Find where the given text appears and provide that cell's center as [X, Y] coordinate. 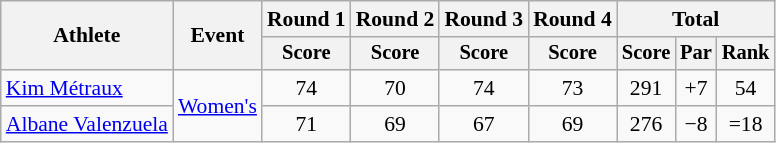
54 [746, 88]
Albane Valenzuela [87, 124]
Par [696, 54]
Round 1 [306, 19]
Kim Métraux [87, 88]
Round 2 [396, 19]
Round 4 [572, 19]
Total [696, 19]
71 [306, 124]
+7 [696, 88]
=18 [746, 124]
276 [646, 124]
−8 [696, 124]
Round 3 [484, 19]
Women's [218, 106]
70 [396, 88]
Athlete [87, 36]
Event [218, 36]
67 [484, 124]
Rank [746, 54]
73 [572, 88]
291 [646, 88]
